Provide the [x, y] coordinate of the cell's center where the given text is located.  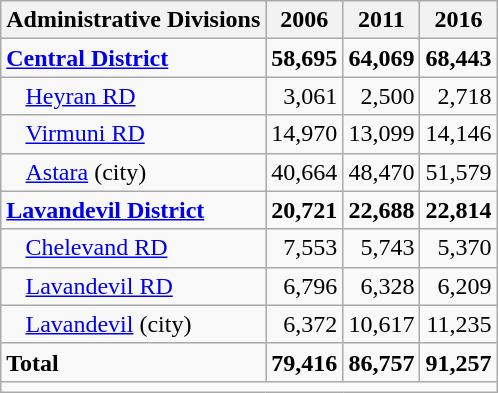
Lavandevil RD [134, 286]
6,372 [304, 324]
2,718 [458, 96]
6,796 [304, 286]
22,688 [382, 210]
Administrative Divisions [134, 20]
22,814 [458, 210]
14,970 [304, 134]
48,470 [382, 172]
2016 [458, 20]
79,416 [304, 362]
40,664 [304, 172]
5,743 [382, 248]
Astara (city) [134, 172]
Lavandevil District [134, 210]
Chelevand RD [134, 248]
6,209 [458, 286]
58,695 [304, 58]
14,146 [458, 134]
Total [134, 362]
91,257 [458, 362]
2006 [304, 20]
10,617 [382, 324]
3,061 [304, 96]
2,500 [382, 96]
Heyran RD [134, 96]
2011 [382, 20]
5,370 [458, 248]
64,069 [382, 58]
Virmuni RD [134, 134]
11,235 [458, 324]
6,328 [382, 286]
Lavandevil (city) [134, 324]
68,443 [458, 58]
7,553 [304, 248]
86,757 [382, 362]
20,721 [304, 210]
13,099 [382, 134]
51,579 [458, 172]
Central District [134, 58]
